For the text-containing cell, return its midpoint in [x, y] coordinate format. 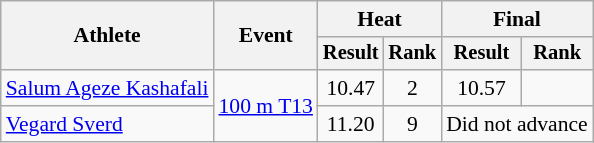
10.57 [482, 88]
Vegard Sverd [108, 124]
100 m T13 [265, 106]
11.20 [351, 124]
Event [265, 36]
Salum Ageze Kashafali [108, 88]
10.47 [351, 88]
Did not advance [517, 124]
Athlete [108, 36]
Final [517, 19]
2 [413, 88]
Heat [380, 19]
9 [413, 124]
